Pinpoint the cell where the given text exists, returning its [x, y] midpoint coordinate. 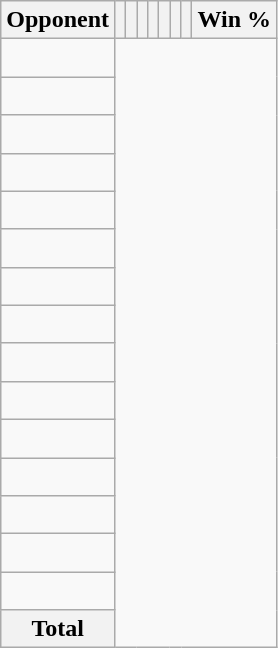
Win % [234, 20]
Total [58, 629]
Opponent [58, 20]
